Pinpoint the cell where the given text exists, returning its (x, y) midpoint coordinate. 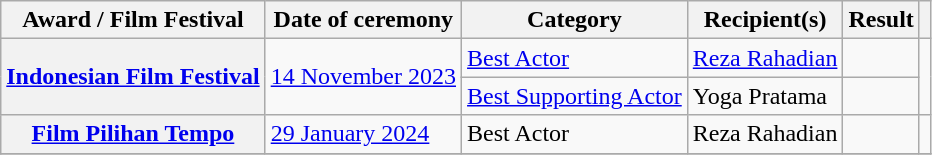
Award / Film Festival (133, 20)
Yoga Pratama (765, 96)
Category (575, 20)
Date of ceremony (363, 20)
Best Supporting Actor (575, 96)
Film Pilihan Tempo (133, 134)
Result (881, 20)
14 November 2023 (363, 77)
29 January 2024 (363, 134)
Recipient(s) (765, 20)
Indonesian Film Festival (133, 77)
